For the text-containing cell, return its midpoint in [X, Y] coordinate format. 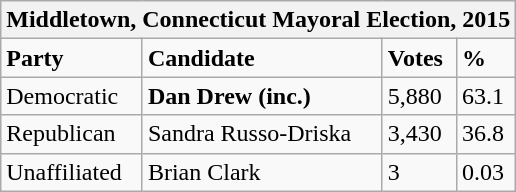
Brian Clark [262, 172]
Unaffiliated [72, 172]
Republican [72, 134]
3 [419, 172]
63.1 [486, 96]
Democratic [72, 96]
Middletown, Connecticut Mayoral Election, 2015 [258, 20]
5,880 [419, 96]
Sandra Russo-Driska [262, 134]
0.03 [486, 172]
3,430 [419, 134]
Candidate [262, 58]
Dan Drew (inc.) [262, 96]
Party [72, 58]
36.8 [486, 134]
% [486, 58]
Votes [419, 58]
